Scan for the cell matching the given text and deliver its [X, Y] coordinate at center. 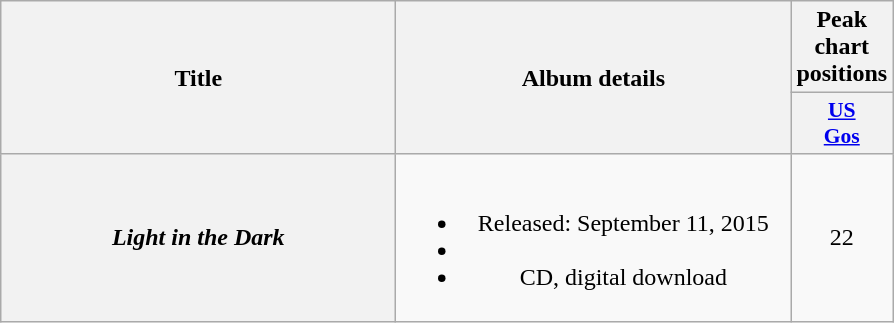
Album details [594, 78]
USGos [842, 124]
22 [842, 238]
Peak chart positions [842, 47]
Light in the Dark [198, 238]
Released: September 11, 2015CD, digital download [594, 238]
Title [198, 78]
